Detect which cell encompasses the target text, then output its [x, y] center coordinate. 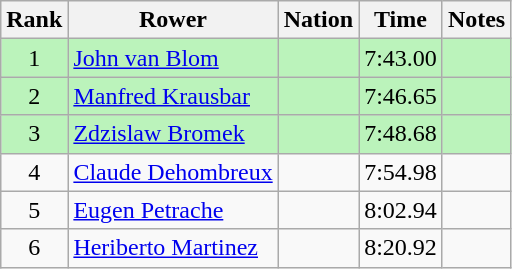
3 [34, 134]
7:54.98 [401, 172]
Eugen Petrache [173, 210]
Heriberto Martinez [173, 248]
Rower [173, 20]
5 [34, 210]
Claude Dehombreux [173, 172]
Notes [476, 20]
1 [34, 58]
Manfred Krausbar [173, 96]
Nation [318, 20]
7:46.65 [401, 96]
2 [34, 96]
Zdzislaw Bromek [173, 134]
8:02.94 [401, 210]
Rank [34, 20]
6 [34, 248]
4 [34, 172]
8:20.92 [401, 248]
7:48.68 [401, 134]
Time [401, 20]
7:43.00 [401, 58]
John van Blom [173, 58]
